Extract the (X, Y) coordinate from the center of the cell holding the provided text.  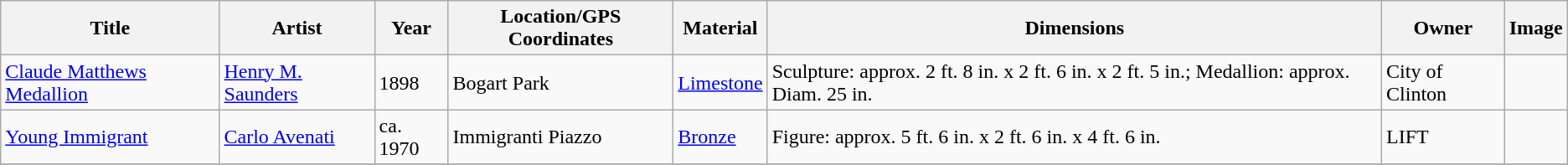
Carlo Avenati (297, 137)
Figure: approx. 5 ft. 6 in. x 2 ft. 6 in. x 4 ft. 6 in. (1074, 137)
Artist (297, 28)
Year (411, 28)
Material (720, 28)
1898 (411, 82)
Bogart Park (561, 82)
Image (1536, 28)
Immigranti Piazzo (561, 137)
Owner (1444, 28)
Location/GPS Coordinates (561, 28)
Title (111, 28)
ca. 1970 (411, 137)
Sculpture: approx. 2 ft. 8 in. x 2 ft. 6 in. x 2 ft. 5 in.; Medallion: approx. Diam. 25 in. (1074, 82)
Claude Matthews Medallion (111, 82)
Dimensions (1074, 28)
Henry M. Saunders (297, 82)
Young Immigrant (111, 137)
City of Clinton (1444, 82)
Limestone (720, 82)
LIFT (1444, 137)
Bronze (720, 137)
